Return (X, Y) of the center of cell containing provided text 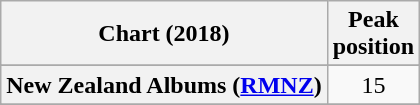
Chart (2018) (164, 34)
New Zealand Albums (RMNZ) (164, 85)
15 (373, 85)
Peakposition (373, 34)
